Capture the cell that displays the provided text and extract its (x, y) central coordinate. 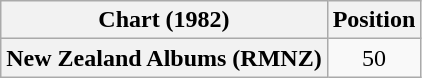
Position (374, 20)
50 (374, 58)
Chart (1982) (164, 20)
New Zealand Albums (RMNZ) (164, 58)
